Extract the (x, y) coordinate from the center of the cell holding the provided text.  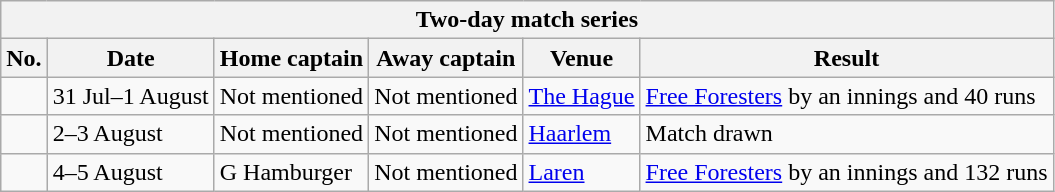
4–5 August (130, 172)
G Hamburger (291, 172)
2–3 August (130, 134)
Free Foresters by an innings and 40 runs (846, 96)
31 Jul–1 August (130, 96)
Home captain (291, 58)
Laren (582, 172)
Result (846, 58)
Away captain (446, 58)
Match drawn (846, 134)
Free Foresters by an innings and 132 runs (846, 172)
Date (130, 58)
Venue (582, 58)
Haarlem (582, 134)
No. (24, 58)
The Hague (582, 96)
Two-day match series (527, 20)
